Detect which cell encompasses the target text, then output its (x, y) center coordinate. 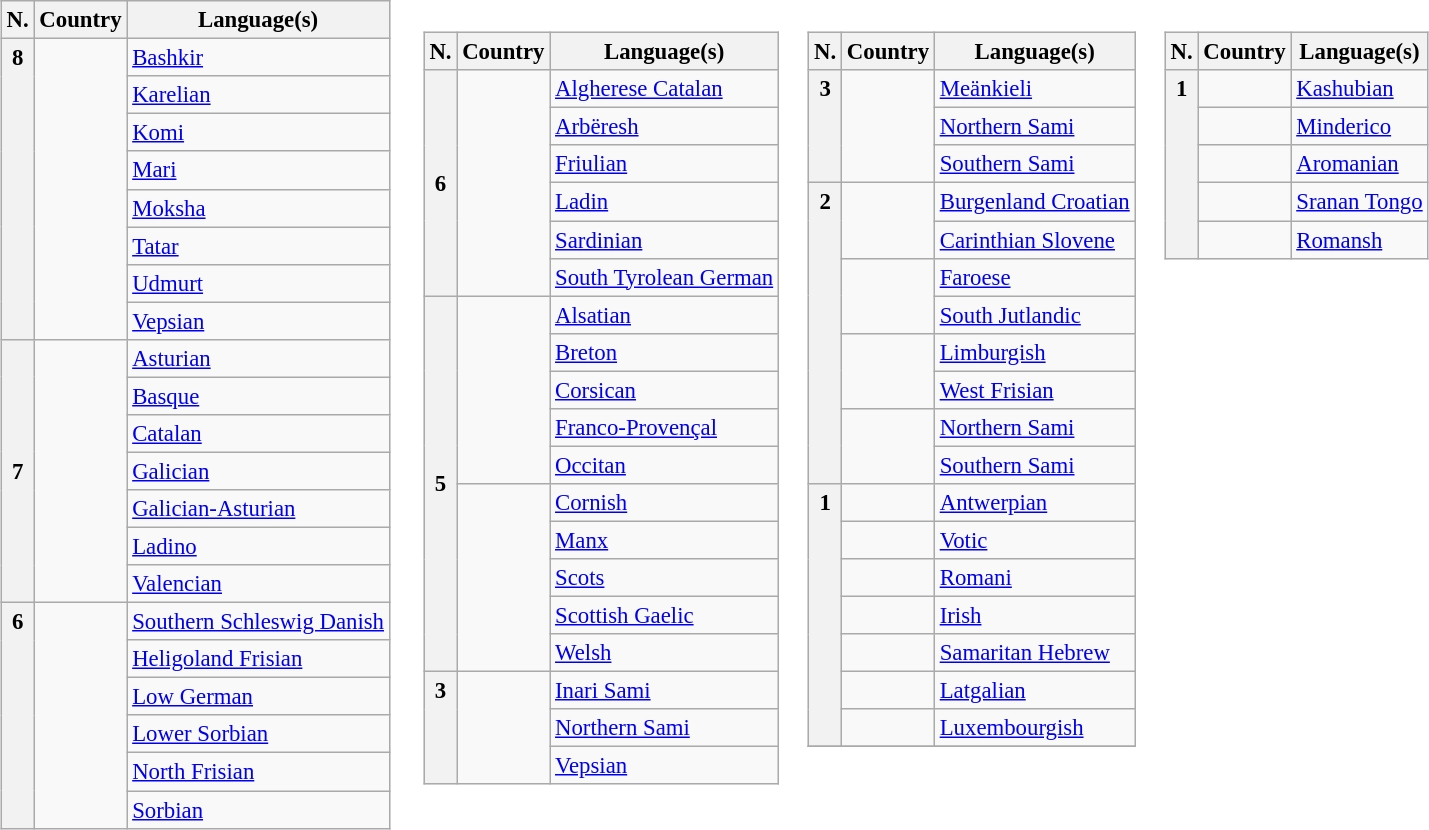
Moksha (258, 208)
Ladin (664, 202)
Carinthian Slovene (1034, 239)
Asturian (258, 358)
Galician (258, 471)
Sardinian (664, 239)
Mari (258, 170)
Scots (664, 578)
Votic (1034, 540)
Samaritan Hebrew (1034, 653)
Faroese (1034, 277)
Ladino (258, 546)
North Frisian (258, 772)
Romani (1034, 578)
Antwerpian (1034, 503)
Corsican (664, 390)
Minderico (1360, 127)
Low German (258, 697)
Heligoland Frisian (258, 659)
Cornish (664, 503)
Manx (664, 540)
Udmurt (258, 283)
Algherese Catalan (664, 89)
Bashkir (258, 58)
Burgenland Croatian (1034, 202)
Luxembourgish (1034, 728)
Occitan (664, 465)
South Jutlandic (1034, 315)
Welsh (664, 653)
Scottish Gaelic (664, 615)
Alsatian (664, 315)
West Frisian (1034, 390)
Irish (1034, 615)
South Tyrolean German (664, 277)
Galician-Asturian (258, 509)
Catalan (258, 434)
Franco-Provençal (664, 427)
Arbëresh (664, 127)
Tatar (258, 246)
Aromanian (1360, 164)
Latgalian (1034, 691)
8 (18, 190)
Friulian (664, 164)
2 (826, 334)
Sranan Tongo (1360, 202)
5 (440, 484)
Lower Sorbian (258, 734)
7 (18, 470)
Inari Sami (664, 691)
Breton (664, 352)
Romansh (1360, 239)
Kashubian (1360, 89)
Valencian (258, 584)
Basque (258, 396)
Karelian (258, 95)
Sorbian (258, 809)
Limburgish (1034, 352)
Meänkieli (1034, 89)
Komi (258, 133)
Southern Schleswig Danish (258, 622)
